Output the (X, Y) coordinate of the center of the cell containing the given text.  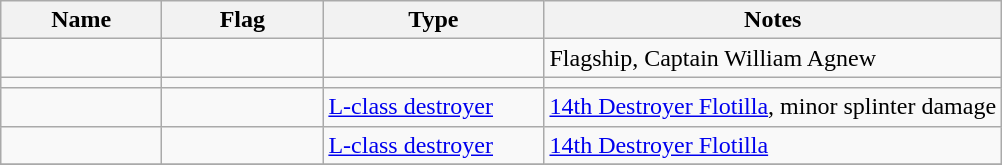
Type (434, 20)
14th Destroyer Flotilla (773, 145)
Name (82, 20)
14th Destroyer Flotilla, minor splinter damage (773, 107)
Flag (242, 20)
Notes (773, 20)
Flagship, Captain William Agnew (773, 58)
